Extract the (X, Y) coordinate from the center of the cell holding the provided text.  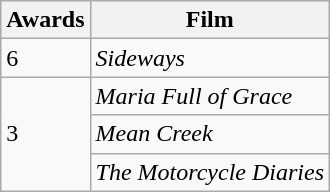
3 (46, 134)
Sideways (210, 58)
The Motorcycle Diaries (210, 172)
Maria Full of Grace (210, 96)
6 (46, 58)
Mean Creek (210, 134)
Awards (46, 20)
Film (210, 20)
